Pinpoint the cell where the given text exists, returning its (X, Y) midpoint coordinate. 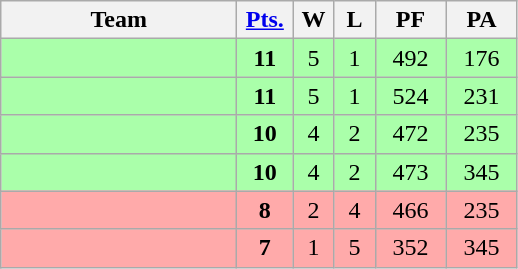
492 (410, 58)
352 (410, 248)
472 (410, 134)
PA (482, 20)
473 (410, 172)
Team (119, 20)
524 (410, 96)
7 (265, 248)
8 (265, 210)
PF (410, 20)
231 (482, 96)
Pts. (265, 20)
466 (410, 210)
W (314, 20)
176 (482, 58)
L (354, 20)
